Pinpoint the cell where the given text exists, returning its (X, Y) midpoint coordinate. 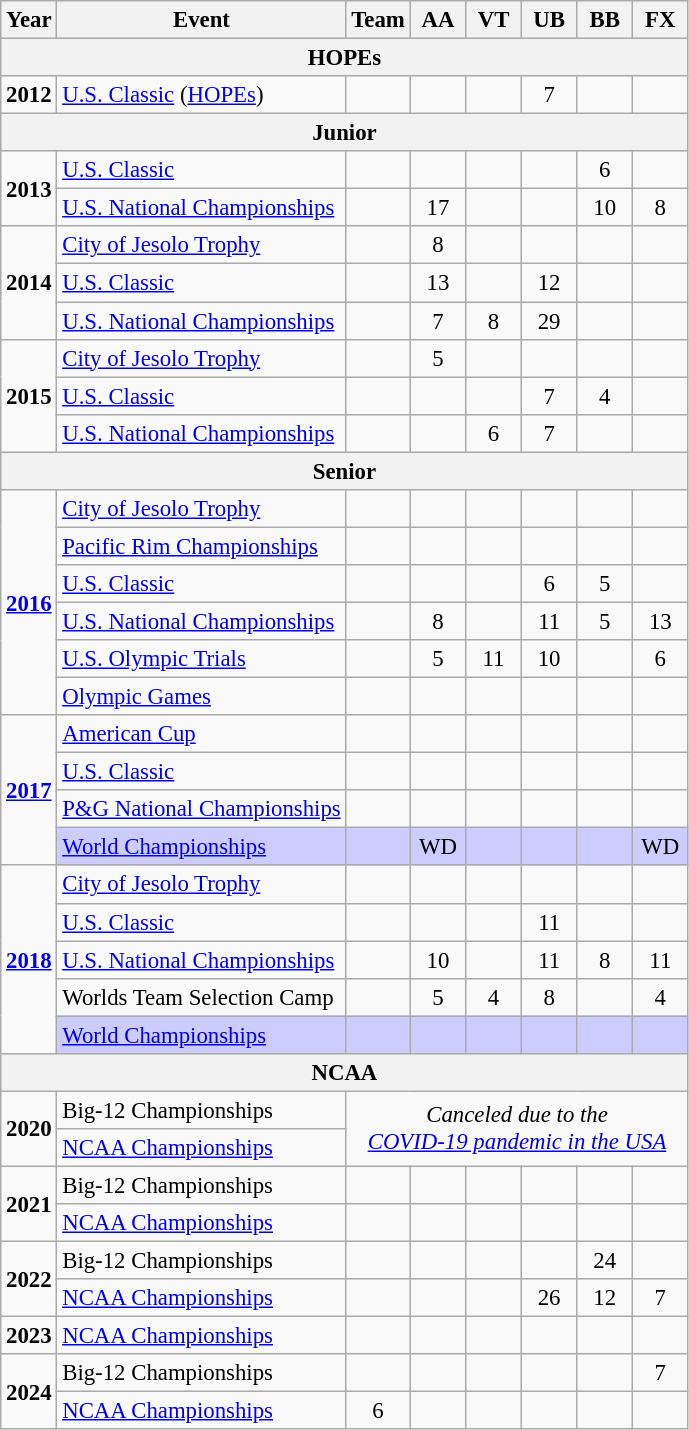
24 (605, 1261)
2020 (29, 1128)
Team (378, 20)
AA (438, 20)
Canceled due to theCOVID-19 pandemic in the USA (517, 1128)
BB (605, 20)
2023 (29, 1336)
U.S. Classic (HOPEs) (202, 95)
UB (549, 20)
Worlds Team Selection Camp (202, 997)
Junior (344, 133)
U.S. Olympic Trials (202, 659)
2022 (29, 1280)
2017 (29, 790)
NCAA (344, 1073)
Pacific Rim Championships (202, 546)
17 (438, 208)
Year (29, 20)
2021 (29, 1204)
2013 (29, 188)
2024 (29, 1392)
26 (549, 1298)
Olympic Games (202, 697)
FX (661, 20)
2012 (29, 95)
29 (549, 321)
Event (202, 20)
HOPEs (344, 58)
American Cup (202, 734)
2014 (29, 282)
2015 (29, 396)
Senior (344, 471)
P&G National Championships (202, 809)
VT (494, 20)
2018 (29, 960)
2016 (29, 603)
